Locate the cell with the specified text and output its [X, Y] center coordinate. 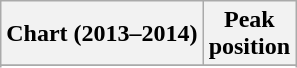
Chart (2013–2014) [102, 34]
Peakposition [249, 34]
